Identify which cell holds the provided text, then report its (X, Y) central coordinate. 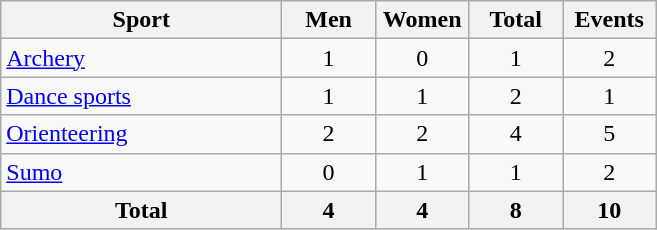
8 (516, 210)
Women (422, 20)
Sport (142, 20)
10 (609, 210)
Archery (142, 58)
Sumo (142, 172)
Men (329, 20)
Dance sports (142, 96)
Events (609, 20)
Orienteering (142, 134)
5 (609, 134)
